From the cell containing the given text, extract its center point as [X, Y] coordinate. 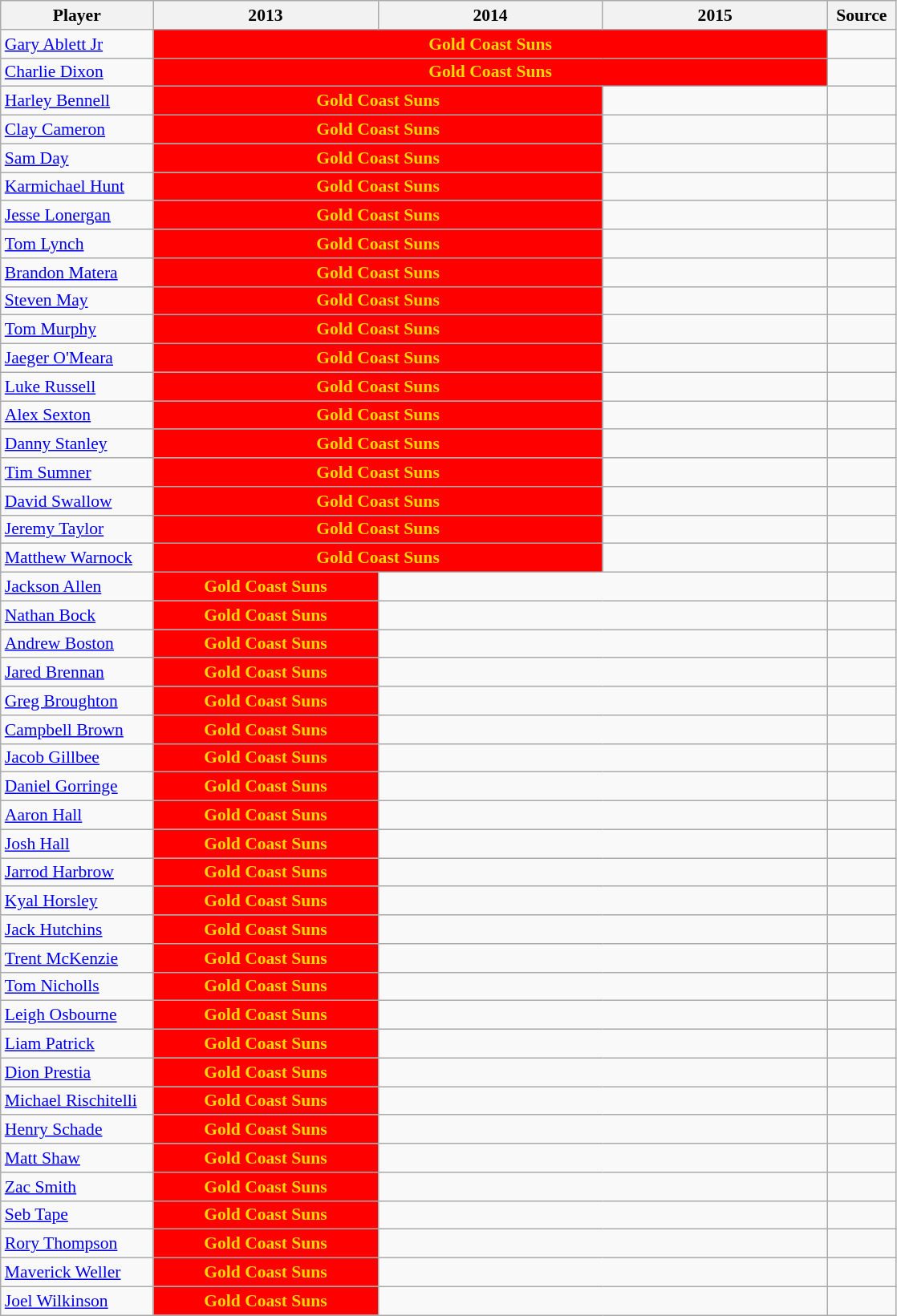
Source [862, 15]
Trent McKenzie [77, 958]
Joel Wilkinson [77, 1301]
Harley Bennell [77, 101]
Player [77, 15]
Brandon Matera [77, 273]
Gary Ablett Jr [77, 44]
Josh Hall [77, 844]
Kyal Horsley [77, 901]
Andrew Boston [77, 644]
Daniel Gorringe [77, 787]
Jarrod Harbrow [77, 873]
Rory Thompson [77, 1244]
2014 [490, 15]
Nathan Bock [77, 615]
Tim Sumner [77, 472]
Jackson Allen [77, 587]
Steven May [77, 301]
Greg Broughton [77, 701]
Tom Lynch [77, 244]
Michael Rischitelli [77, 1101]
Clay Cameron [77, 130]
Jesse Lonergan [77, 216]
Tom Murphy [77, 330]
Matthew Warnock [77, 558]
Henry Schade [77, 1130]
Jeremy Taylor [77, 529]
Jack Hutchins [77, 929]
Alex Sexton [77, 415]
Aaron Hall [77, 816]
Luke Russell [77, 387]
Campbell Brown [77, 730]
Dion Prestia [77, 1072]
Jaeger O'Meara [77, 358]
David Swallow [77, 501]
Charlie Dixon [77, 72]
Sam Day [77, 158]
Maverick Weller [77, 1273]
Karmichael Hunt [77, 187]
Danny Stanley [77, 444]
Leigh Osbourne [77, 1015]
Tom Nicholls [77, 986]
Zac Smith [77, 1187]
2013 [266, 15]
Seb Tape [77, 1215]
Jared Brennan [77, 673]
Matt Shaw [77, 1158]
Jacob Gillbee [77, 758]
Liam Patrick [77, 1044]
2015 [715, 15]
